Identify which cell holds the provided text, then report its (X, Y) central coordinate. 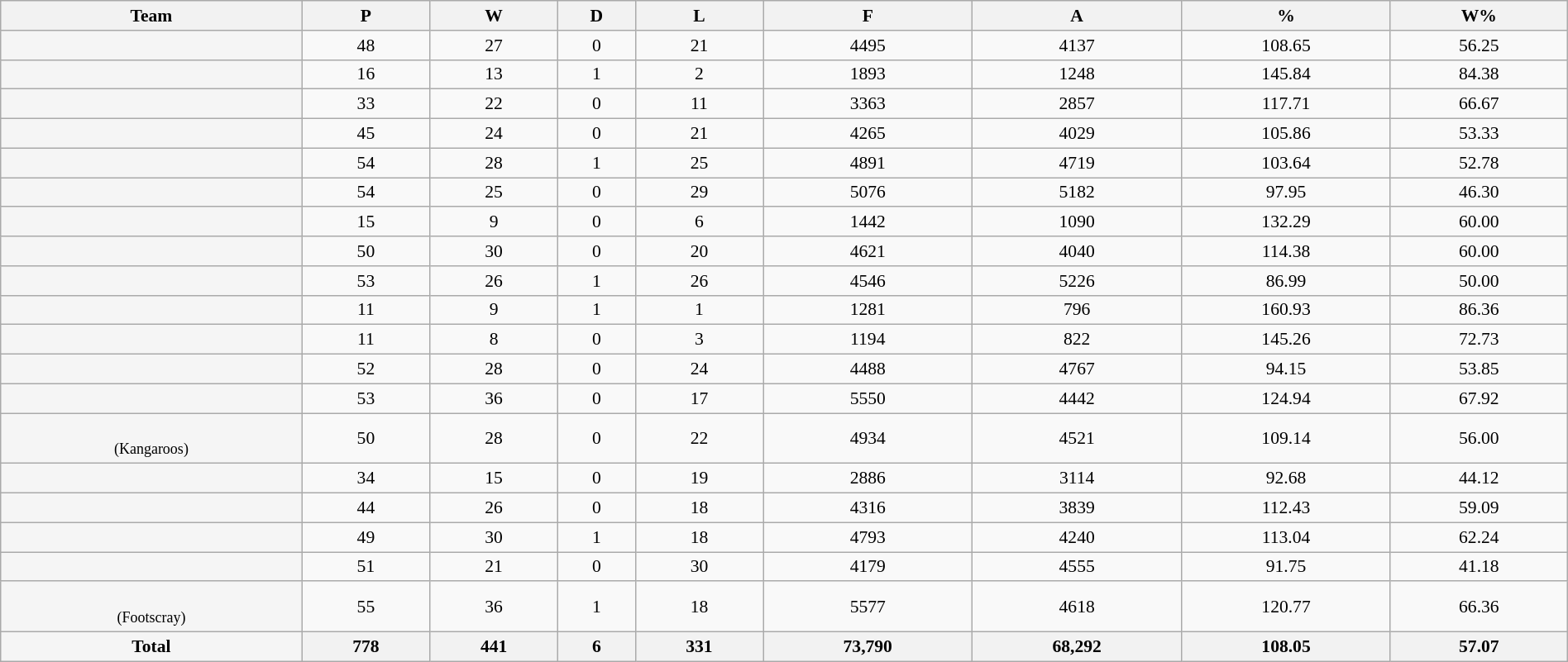
4546 (868, 281)
2 (700, 74)
5182 (1077, 193)
124.94 (1287, 398)
19 (700, 479)
1893 (868, 74)
4488 (868, 369)
4179 (868, 567)
44 (366, 508)
4618 (1077, 607)
796 (1077, 310)
103.64 (1287, 163)
114.38 (1287, 251)
331 (700, 647)
822 (1077, 340)
4240 (1077, 537)
68,292 (1077, 647)
91.75 (1287, 567)
1090 (1077, 222)
4555 (1077, 567)
17 (700, 398)
1281 (868, 310)
53.33 (1479, 134)
33 (366, 104)
52 (366, 369)
44.12 (1479, 479)
105.86 (1287, 134)
108.05 (1287, 647)
4316 (868, 508)
120.77 (1287, 607)
4891 (868, 163)
Team (151, 16)
50.00 (1479, 281)
67.92 (1479, 398)
27 (495, 45)
41.18 (1479, 567)
4767 (1077, 369)
34 (366, 479)
4265 (868, 134)
5076 (868, 193)
3839 (1077, 508)
A (1077, 16)
56.00 (1479, 438)
4934 (868, 438)
4719 (1077, 163)
59.09 (1479, 508)
4521 (1077, 438)
132.29 (1287, 222)
112.43 (1287, 508)
108.65 (1287, 45)
1442 (868, 222)
Total (151, 647)
(Kangaroos) (151, 438)
97.95 (1287, 193)
4029 (1077, 134)
62.24 (1479, 537)
109.14 (1287, 438)
W (495, 16)
53.85 (1479, 369)
52.78 (1479, 163)
3363 (868, 104)
46.30 (1479, 193)
56.25 (1479, 45)
5226 (1077, 281)
145.84 (1287, 74)
4137 (1077, 45)
72.73 (1479, 340)
3 (700, 340)
2886 (868, 479)
45 (366, 134)
L (700, 16)
145.26 (1287, 340)
3114 (1077, 479)
W% (1479, 16)
P (366, 16)
D (596, 16)
94.15 (1287, 369)
51 (366, 567)
8 (495, 340)
160.93 (1287, 310)
5577 (868, 607)
(Footscray) (151, 607)
117.71 (1287, 104)
441 (495, 647)
92.68 (1287, 479)
48 (366, 45)
57.07 (1479, 647)
4442 (1077, 398)
55 (366, 607)
4793 (868, 537)
4621 (868, 251)
% (1287, 16)
86.36 (1479, 310)
5550 (868, 398)
778 (366, 647)
86.99 (1287, 281)
2857 (1077, 104)
73,790 (868, 647)
20 (700, 251)
1248 (1077, 74)
13 (495, 74)
66.36 (1479, 607)
F (868, 16)
66.67 (1479, 104)
49 (366, 537)
16 (366, 74)
4495 (868, 45)
1194 (868, 340)
4040 (1077, 251)
29 (700, 193)
84.38 (1479, 74)
113.04 (1287, 537)
